For the text-containing cell, return its midpoint in [x, y] coordinate format. 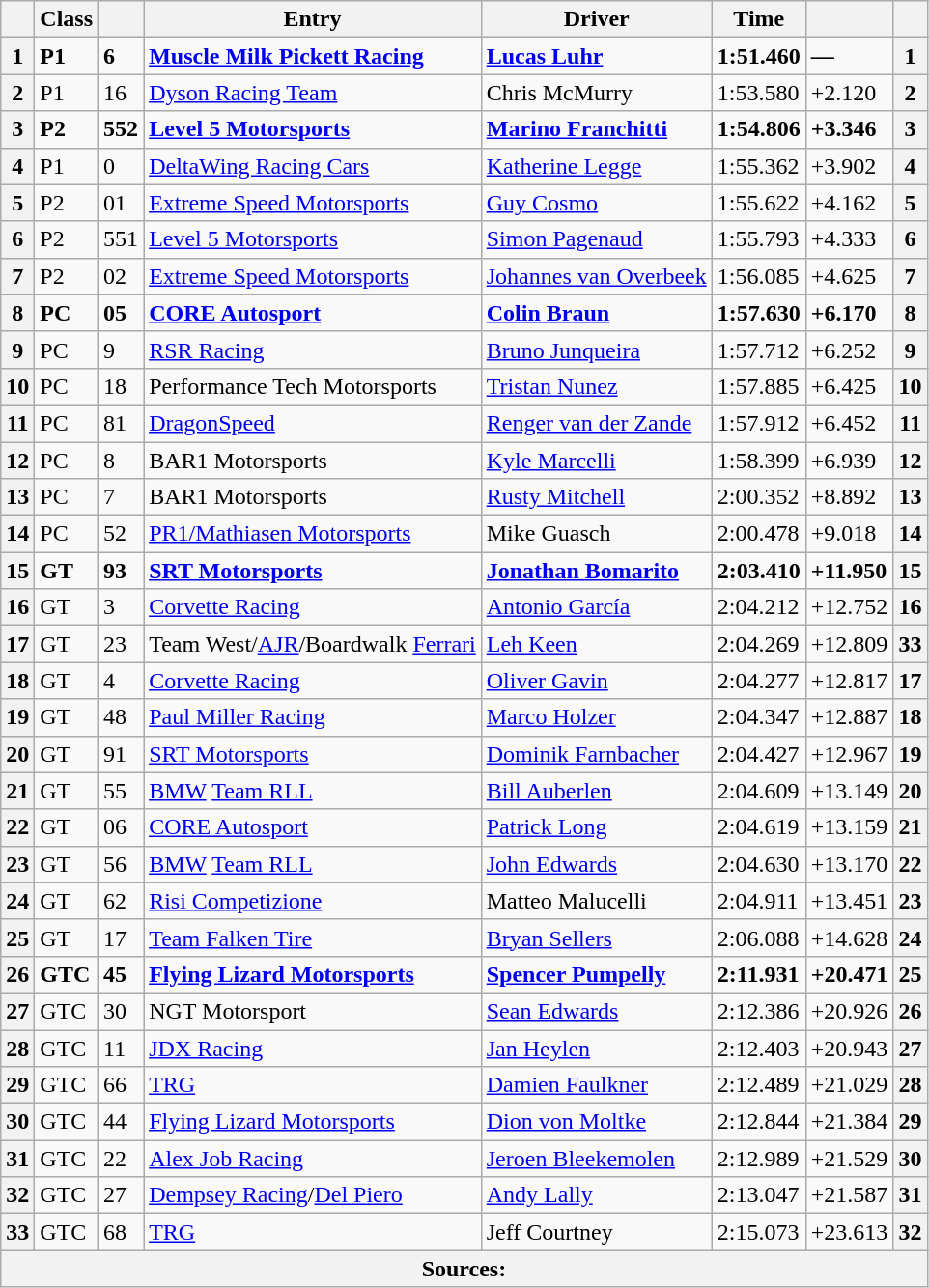
+12.967 [850, 754]
552 [122, 129]
Jeff Courtney [597, 1232]
+23.613 [850, 1232]
+3.346 [850, 129]
+6.939 [850, 461]
RSR Racing [313, 350]
Katherine Legge [597, 166]
2:13.047 [759, 1195]
Tristan Nunez [597, 386]
62 [122, 901]
2:04.269 [759, 644]
Spencer Pumpelly [597, 974]
Lucas Luhr [597, 56]
56 [122, 864]
Muscle Milk Pickett Racing [313, 56]
2:04.347 [759, 717]
Performance Tech Motorsports [313, 386]
+4.162 [850, 203]
1:57.912 [759, 423]
2:04.277 [759, 681]
Mike Guasch [597, 534]
1:53.580 [759, 93]
551 [122, 239]
+4.625 [850, 276]
1:56.085 [759, 276]
2:04.630 [759, 864]
NGT Motorsport [313, 1011]
Team Falken Tire [313, 938]
Renger van der Zande [597, 423]
2:00.352 [759, 497]
Bill Auberlen [597, 791]
Damien Faulkner [597, 1085]
Bruno Junqueira [597, 350]
+13.149 [850, 791]
+13.451 [850, 901]
Kyle Marcelli [597, 461]
1:51.460 [759, 56]
Simon Pagenaud [597, 239]
93 [122, 571]
02 [122, 276]
Time [759, 19]
2:15.073 [759, 1232]
+12.809 [850, 644]
Sean Edwards [597, 1011]
+12.817 [850, 681]
Dominik Farnbacher [597, 754]
2:06.088 [759, 938]
06 [122, 827]
2:12.989 [759, 1159]
+20.943 [850, 1048]
+13.170 [850, 864]
52 [122, 534]
1:57.885 [759, 386]
66 [122, 1085]
Chris McMurry [597, 93]
1:55.622 [759, 203]
Marco Holzer [597, 717]
+6.452 [850, 423]
Paul Miller Racing [313, 717]
Oliver Gavin [597, 681]
81 [122, 423]
+21.587 [850, 1195]
Patrick Long [597, 827]
+2.120 [850, 93]
Team West/AJR/Boardwalk Ferrari [313, 644]
+6.170 [850, 313]
+6.252 [850, 350]
Risi Competizione [313, 901]
2:03.410 [759, 571]
Class [67, 19]
+13.159 [850, 827]
Dyson Racing Team [313, 93]
2:00.478 [759, 534]
2:12.386 [759, 1011]
1:58.399 [759, 461]
55 [122, 791]
2:04.212 [759, 607]
+4.333 [850, 239]
2:04.911 [759, 901]
+14.628 [850, 938]
68 [122, 1232]
Andy Lally [597, 1195]
45 [122, 974]
+3.902 [850, 166]
2:04.619 [759, 827]
JDX Racing [313, 1048]
+8.892 [850, 497]
2:12.489 [759, 1085]
Sources: [464, 1269]
2:11.931 [759, 974]
Dion von Moltke [597, 1122]
Jonathan Bomarito [597, 571]
05 [122, 313]
Johannes van Overbeek [597, 276]
+11.950 [850, 571]
Leh Keen [597, 644]
Marino Franchitti [597, 129]
Alex Job Racing [313, 1159]
DeltaWing Racing Cars [313, 166]
Antonio García [597, 607]
91 [122, 754]
48 [122, 717]
01 [122, 203]
44 [122, 1122]
— [850, 56]
Rusty Mitchell [597, 497]
2:04.609 [759, 791]
+20.926 [850, 1011]
1:57.712 [759, 350]
+12.887 [850, 717]
+21.529 [850, 1159]
Driver [597, 19]
1:57.630 [759, 313]
+21.384 [850, 1122]
1:55.362 [759, 166]
Bryan Sellers [597, 938]
2:04.427 [759, 754]
1:55.793 [759, 239]
0 [122, 166]
+12.752 [850, 607]
+20.471 [850, 974]
Dempsey Racing/Del Piero [313, 1195]
PR1/Mathiasen Motorsports [313, 534]
2:12.403 [759, 1048]
Matteo Malucelli [597, 901]
DragonSpeed [313, 423]
Entry [313, 19]
Jan Heylen [597, 1048]
Jeroen Bleekemolen [597, 1159]
1:54.806 [759, 129]
+21.029 [850, 1085]
2:12.844 [759, 1122]
Colin Braun [597, 313]
+6.425 [850, 386]
John Edwards [597, 864]
Guy Cosmo [597, 203]
+9.018 [850, 534]
